Extract the [x, y] coordinate from the center of the cell holding the provided text.  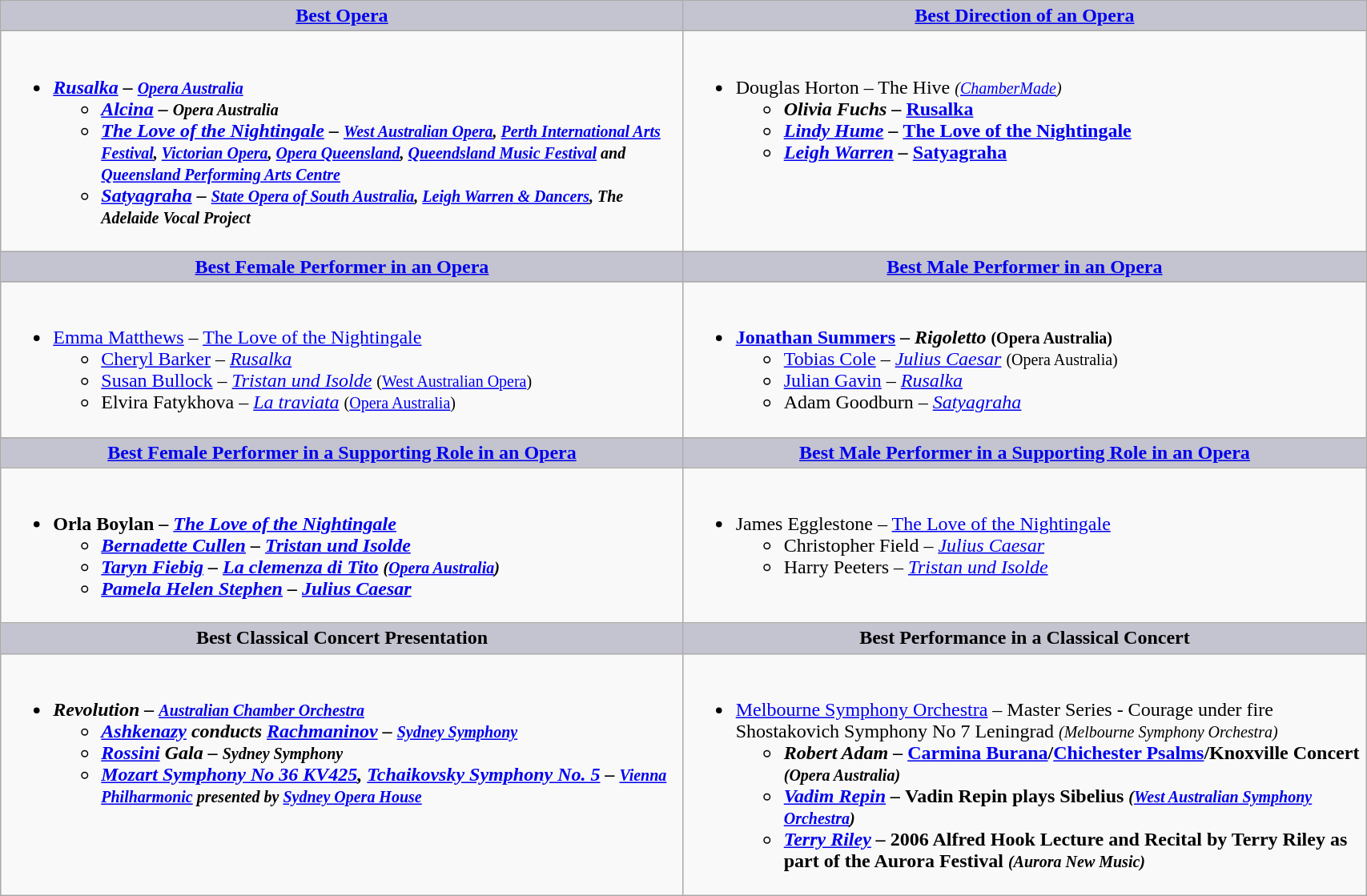
Best Direction of an Opera [1024, 16]
Best Male Performer in a Supporting Role in an Opera [1024, 452]
Best Classical Concert Presentation [342, 638]
Best Opera [342, 16]
Best Performance in a Classical Concert [1024, 638]
James Egglestone – The Love of the NightingaleChristopher Field – Julius CaesarHarry Peeters – Tristan und Isolde [1024, 545]
Best Male Performer in an Opera [1024, 267]
Jonathan Summers – Rigoletto (Opera Australia)Tobias Cole – Julius Caesar (Opera Australia)Julian Gavin – RusalkaAdam Goodburn – Satyagraha [1024, 360]
Best Female Performer in a Supporting Role in an Opera [342, 452]
Douglas Horton – The Hive (ChamberMade)Olivia Fuchs – RusalkaLindy Hume – The Love of the NightingaleLeigh Warren – Satyagraha [1024, 141]
Best Female Performer in an Opera [342, 267]
